Return the [X, Y] coordinate for the center point of the cell that contains the specified text.  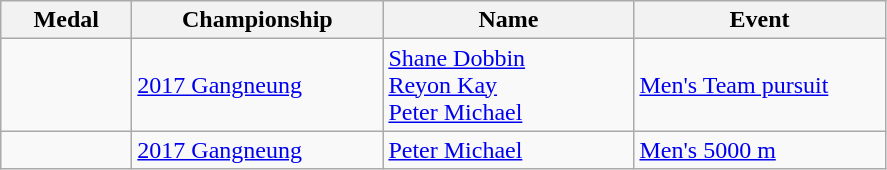
Name [508, 20]
Shane DobbinReyon KayPeter Michael [508, 85]
Peter Michael [508, 150]
Championship [258, 20]
Men's Team pursuit [760, 85]
Event [760, 20]
Medal [66, 20]
Men's 5000 m [760, 150]
